Scan for the cell matching the given text and deliver its [X, Y] coordinate at center. 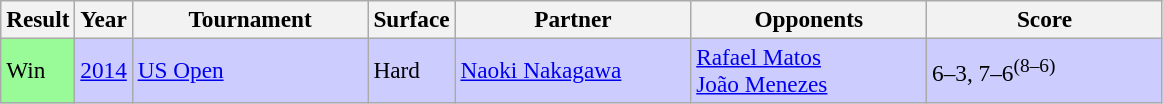
Score [1045, 19]
Partner [573, 19]
US Open [250, 70]
2014 [104, 70]
Year [104, 19]
Rafael Matos João Menezes [809, 70]
Hard [412, 70]
Win [38, 70]
Naoki Nakagawa [573, 70]
Tournament [250, 19]
Surface [412, 19]
Result [38, 19]
6–3, 7–6(8–6) [1045, 70]
Opponents [809, 19]
